Extract the (X, Y) coordinate from the center of the cell holding the provided text.  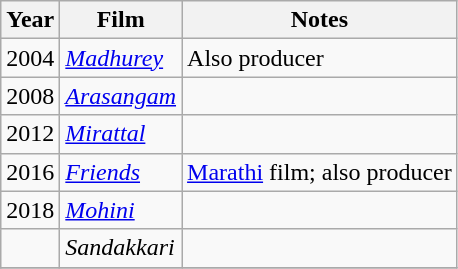
Arasangam (121, 96)
Sandakkari (121, 248)
Film (121, 20)
2008 (30, 96)
Mirattal (121, 134)
Notes (320, 20)
Marathi film; also producer (320, 172)
Madhurey (121, 58)
2004 (30, 58)
Also producer (320, 58)
2018 (30, 210)
Friends (121, 172)
2012 (30, 134)
2016 (30, 172)
Mohini (121, 210)
Year (30, 20)
